Output the (X, Y) coordinate of the center of the cell containing the given text.  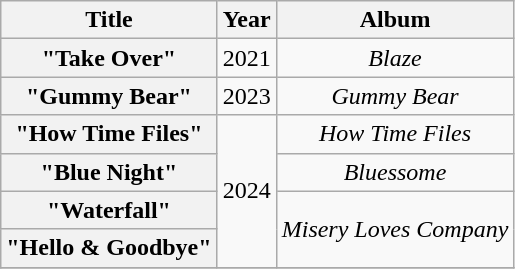
Blaze (395, 58)
Bluessome (395, 172)
"How Time Files" (109, 134)
"Take Over" (109, 58)
"Hello & Goodbye" (109, 248)
2023 (246, 96)
"Waterfall" (109, 210)
Album (395, 20)
How Time Files (395, 134)
"Blue Night" (109, 172)
2021 (246, 58)
"Gummy Bear" (109, 96)
Gummy Bear (395, 96)
Title (109, 20)
Misery Loves Company (395, 229)
Year (246, 20)
2024 (246, 191)
